From the cell containing the given text, extract its center point as (x, y) coordinate. 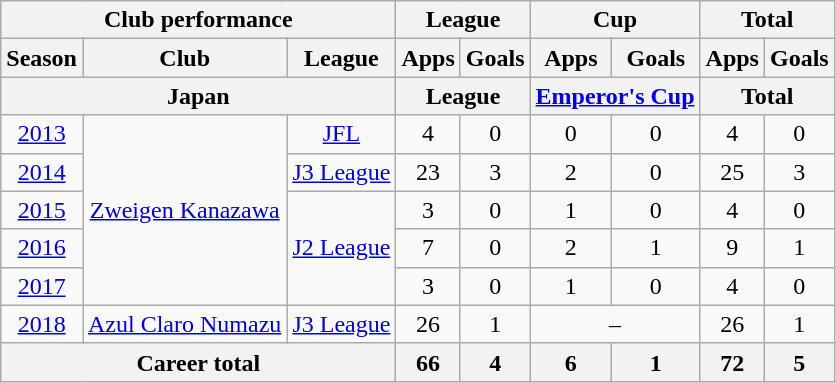
7 (428, 248)
2018 (42, 324)
6 (571, 362)
9 (732, 248)
Japan (198, 96)
2017 (42, 286)
2013 (42, 134)
Emperor's Cup (615, 96)
2015 (42, 210)
Career total (198, 362)
Season (42, 58)
2016 (42, 248)
23 (428, 172)
72 (732, 362)
J2 League (342, 248)
25 (732, 172)
Azul Claro Numazu (184, 324)
Club (184, 58)
Zweigen Kanazawa (184, 210)
2014 (42, 172)
Cup (615, 20)
66 (428, 362)
5 (799, 362)
– (615, 324)
Club performance (198, 20)
JFL (342, 134)
